From the cell containing the given text, extract its center point as [X, Y] coordinate. 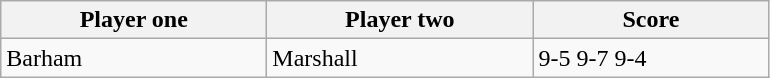
Marshall [400, 58]
Player two [400, 20]
9-5 9-7 9-4 [651, 58]
Score [651, 20]
Barham [134, 58]
Player one [134, 20]
